Output the (x, y) coordinate of the center of the cell containing the given text.  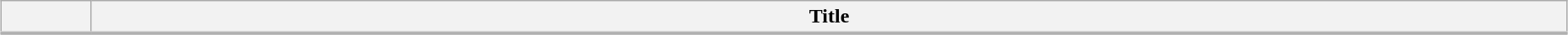
Title (830, 17)
